Return the (X, Y) coordinate for the center point of the cell that contains the specified text.  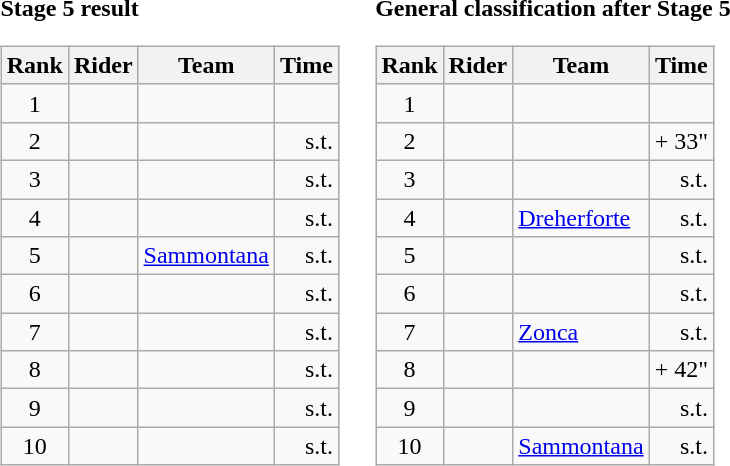
+ 33" (681, 141)
+ 42" (681, 370)
Zonca (581, 332)
Dreherforte (581, 217)
